Determine the (X, Y) coordinate at the center of the cell enclosing the given text.  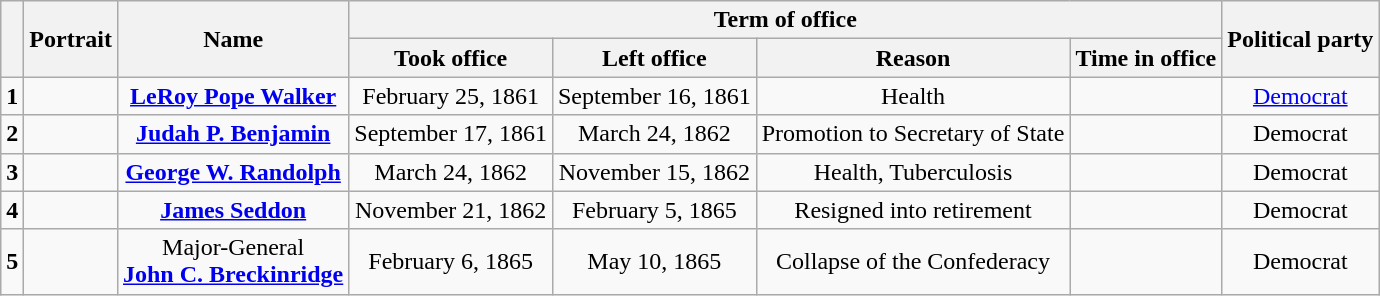
Took office (451, 58)
Collapse of the Confederacy (913, 262)
Political party (1300, 39)
Health (913, 96)
September 17, 1861 (451, 134)
3 (12, 172)
Term of office (786, 20)
Resigned into retirement (913, 210)
February 6, 1865 (451, 262)
LeRoy Pope Walker (232, 96)
Portrait (71, 39)
James Seddon (232, 210)
Judah P. Benjamin (232, 134)
2 (12, 134)
September 16, 1861 (654, 96)
Left office (654, 58)
5 (12, 262)
February 5, 1865 (654, 210)
Major-General John C. Breckinridge (232, 262)
4 (12, 210)
November 21, 1862 (451, 210)
George W. Randolph (232, 172)
Health, Tuberculosis (913, 172)
1 (12, 96)
Promotion to Secretary of State (913, 134)
Time in office (1146, 58)
February 25, 1861 (451, 96)
May 10, 1865 (654, 262)
Name (232, 39)
November 15, 1862 (654, 172)
Reason (913, 58)
